Scan for the cell matching the given text and deliver its (x, y) coordinate at center. 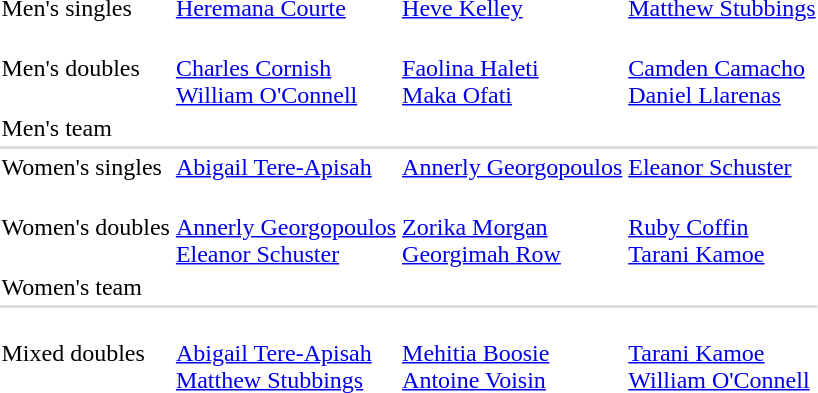
Annerly GeorgopoulosEleanor Schuster (286, 227)
Faolina HaletiMaka Ofati (512, 68)
Zorika MorganGeorgimah Row (512, 227)
Women's team (86, 287)
Women's singles (86, 167)
Eleanor Schuster (722, 167)
Abigail Tere-Apisah (286, 167)
Charles CornishWilliam O'Connell (286, 68)
Annerly Georgopoulos (512, 167)
Women's doubles (86, 227)
Men's team (86, 128)
Camden CamachoDaniel Llarenas (722, 68)
Men's doubles (86, 68)
Ruby CoffinTarani Kamoe (722, 227)
